Find where the given text appears and provide that cell's center as [X, Y] coordinate. 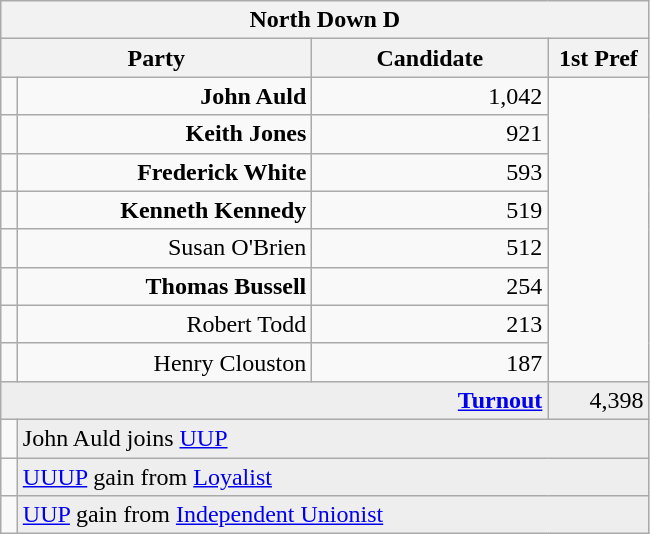
Turnout [274, 400]
4,398 [598, 400]
254 [430, 286]
213 [430, 324]
Keith Jones [164, 134]
North Down D [325, 20]
Henry Clouston [164, 362]
187 [430, 362]
Party [156, 58]
Robert Todd [164, 324]
Thomas Bussell [164, 286]
1,042 [430, 96]
UUUP gain from Loyalist [333, 477]
Susan O'Brien [164, 248]
1st Pref [598, 58]
Candidate [430, 58]
Kenneth Kennedy [164, 210]
593 [430, 172]
512 [430, 248]
UUP gain from Independent Unionist [333, 515]
921 [430, 134]
Frederick White [164, 172]
519 [430, 210]
John Auld [164, 96]
John Auld joins UUP [333, 438]
